Output the (x, y) coordinate of the center of the cell containing the given text.  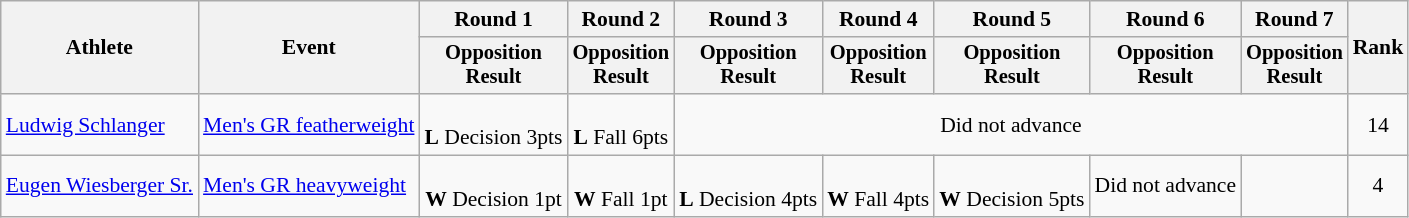
Men's GR featherweight (308, 124)
Eugen Wiesberger Sr. (100, 186)
Men's GR heavyweight (308, 186)
Rank (1378, 48)
Round 7 (1294, 19)
Round 4 (878, 19)
W Fall 4pts (878, 186)
14 (1378, 124)
W Decision 5pts (1012, 186)
Round 2 (622, 19)
Event (308, 48)
L Decision 3pts (493, 124)
4 (1378, 186)
W Decision 1pt (493, 186)
Round 1 (493, 19)
Round 3 (748, 19)
Ludwig Schlanger (100, 124)
W Fall 1pt (622, 186)
L Decision 4pts (748, 186)
Athlete (100, 48)
Round 5 (1012, 19)
Round 6 (1165, 19)
L Fall 6pts (622, 124)
